Provide the [X, Y] coordinate of the cell's center where the given text is located.  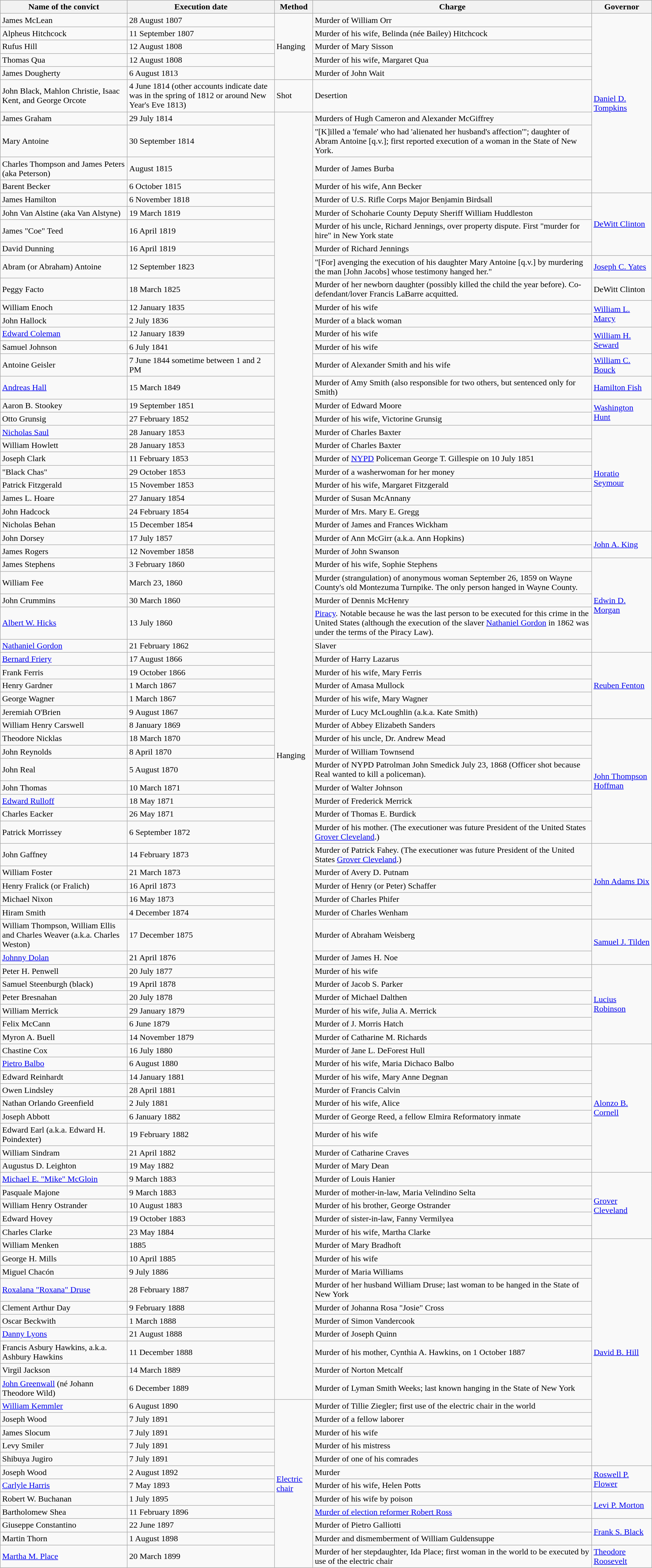
Robert W. Buchanan [64, 1499]
Rufus Hill [64, 47]
Murder of election reformer Robert Ross [452, 1512]
Oscar Beckwith [64, 1321]
Murder of a washerwoman for her money [452, 472]
James Graham [64, 118]
Murder of Amasa Mullock [452, 685]
John Thompson Hoffman [622, 781]
6 August 1813 [201, 73]
Murder of Susan McAnnany [452, 498]
Name of the convict [64, 7]
Carlyle Harris [64, 1486]
Electric chair [294, 1483]
Virgil Jackson [64, 1370]
Murder of Lucy McLoughlin (a.k.a. Kate Smith) [452, 712]
14 February 1873 [201, 855]
Samuel Steenburgh (black) [64, 984]
David Dunning [64, 249]
George H. Mills [64, 1259]
17 August 1866 [201, 659]
John Hallock [64, 321]
Hamilton Fish [622, 388]
21 March 1873 [201, 873]
6 July 1841 [201, 347]
Murder of his brother, George Ostrander [452, 1206]
Henry Fralick (or Fralich) [64, 886]
Murder of Patrick Fahey. (The executioner was future President of the United States Grover Cleveland.) [452, 855]
Edwin D. Morgan [622, 605]
Murder of William Townsend [452, 752]
Murder of Abbey Elizabeth Sanders [452, 725]
Clement Arthur Day [64, 1308]
Felix McCann [64, 1024]
1885 [201, 1245]
19 February 1882 [201, 1135]
Murder of his wife by poison [452, 1499]
Murder of her newborn daughter (possibly killed the child the year before). Co-defendant/lover Francis LaBarre acquitted. [452, 290]
12 September 1823 [201, 267]
Edward Earl (a.k.a. Edward H. Poindexter) [64, 1135]
Nathaniel Gordon [64, 646]
Murder of Joseph Quinn [452, 1334]
16 April 1873 [201, 886]
Murder of Charles Wenham [452, 912]
Pasquale Majone [64, 1192]
Jeremiah O'Brien [64, 712]
Theodore Roosevelt [622, 1557]
Murder of Mary Dean [452, 1166]
21 April 1882 [201, 1152]
6 June 1879 [201, 1024]
Murder of his wife, Ann Becker [452, 186]
19 May 1882 [201, 1166]
Murder of Mary Sisson [452, 47]
Frank Ferris [64, 672]
John Reynolds [64, 752]
Governor [622, 7]
22 June 1897 [201, 1525]
Murder of his mistress [452, 1446]
Murders of Hugh Cameron and Alexander McGiffrey [452, 118]
Francis Asbury Hawkins, a.k.a. Ashbury Hawkins [64, 1352]
2 July 1881 [201, 1103]
6 November 1818 [201, 199]
Murder of James H. Noe [452, 958]
Murder and dismemberment of William Guldensuppe [452, 1538]
John Real [64, 770]
James Slocum [64, 1432]
Joseph Abbott [64, 1117]
Murder of his uncle, Richard Jennings, over property dispute. First "murder for hire" in New York state [452, 231]
Peggy Facto [64, 290]
Barent Becker [64, 186]
Murder of his wife, Helen Potts [452, 1486]
Augustus D. Leighton [64, 1166]
6 August 1890 [201, 1406]
John Dorsey [64, 538]
18 March 1870 [201, 739]
Peter H. Penwell [64, 971]
Murder of John Wait [452, 73]
William Fee [64, 583]
Pietro Balbo [64, 1064]
1 August 1898 [201, 1538]
Murder of his wife, Margaret Fitzgerald [452, 485]
3 February 1860 [201, 565]
August 1815 [201, 168]
15 November 1853 [201, 485]
Murder of sister-in-law, Fanny Vermilyea [452, 1219]
Murder of NYPD Policeman George T. Gillespie on 10 July 1851 [452, 458]
Murder of Walter Johnson [452, 788]
Murder of Avery D. Putnam [452, 873]
21 April 1876 [201, 958]
Murder of Alexander Smith and his wife [452, 365]
Nicholas Behan [64, 525]
Murder [452, 1472]
William Henry Ostrander [64, 1206]
Murder of Michael Dalthen [452, 998]
March 23, 1860 [201, 583]
William Foster [64, 873]
Giuseppe Constantino [64, 1525]
1 March 1888 [201, 1321]
Murder of Francis Calvin [452, 1090]
Abram (or Abraham) Antoine [64, 267]
Murder of his wife, Maria Dichaco Balbo [452, 1064]
20 March 1899 [201, 1557]
Charles Thompson and James Peters (aka Peterson) [64, 168]
Danny Lyons [64, 1334]
4 December 1874 [201, 912]
10 April 1885 [201, 1259]
Charles Eacker [64, 814]
7 May 1893 [201, 1486]
Martha M. Place [64, 1557]
23 May 1884 [201, 1232]
6 January 1882 [201, 1117]
Murder of George Reed, a fellow Elmira Reformatory inmate [452, 1117]
John A. King [622, 545]
Shot [294, 96]
David B. Hill [622, 1352]
6 October 1815 [201, 186]
Murder of her husband William Druse; last woman to be hanged in the State of New York [452, 1290]
Murder of Amy Smith (also responsible for two others, but sentenced only for Smith) [452, 388]
Hiram Smith [64, 912]
8 January 1869 [201, 725]
Murder of Dennis McHenry [452, 600]
James McLean [64, 20]
John Adams Dix [622, 881]
Murder of U.S. Rifle Corps Major Benjamin Birdsall [452, 199]
Murder of Tillie Ziegler; first use of the electric chair in the world [452, 1406]
Murder of Schoharie County Deputy Sheriff William Huddleston [452, 213]
James L. Hoare [64, 498]
Horatio Seymour [622, 478]
John Black, Mahlon Christie, Isaac Kent, and George Orcote [64, 96]
Roxalana "Roxana" Druse [64, 1290]
19 October 1866 [201, 672]
Murder of Catharine Craves [452, 1152]
Murder of a fellow laborer [452, 1419]
19 March 1819 [201, 213]
Albert W. Hicks [64, 623]
Method [294, 7]
William Kemmler [64, 1406]
Alonzo B. Cornell [622, 1108]
1 July 1895 [201, 1499]
Nathan Orlando Greenfield [64, 1103]
10 August 1883 [201, 1206]
Edward Reinhardt [64, 1077]
Murder of Harry Lazarus [452, 659]
John Hadcock [64, 512]
Murder of his wife, Julia A. Merrick [452, 1011]
Grover Cleveland [622, 1205]
20 July 1877 [201, 971]
27 February 1852 [201, 419]
Murder of Henry (or Peter) Schaffer [452, 886]
18 March 1825 [201, 290]
Antoine Geisler [64, 365]
19 April 1878 [201, 984]
William L. Marcy [622, 314]
12 November 1858 [201, 551]
James Rogers [64, 551]
Edward Hovey [64, 1219]
29 July 1814 [201, 118]
Owen Lindsley [64, 1090]
Mary Antoine [64, 141]
21 August 1888 [201, 1334]
Shibuya Jugiro [64, 1459]
Murder of Abraham Weisberg [452, 935]
Murder of Thomas E. Burdick [452, 814]
Charge [452, 7]
20 July 1878 [201, 998]
James "Coe" Teed [64, 231]
13 July 1860 [201, 623]
Murder of his wife, Victorine Grunsig [452, 419]
9 July 1886 [201, 1272]
Murder of Mary Bradhoft [452, 1245]
Theodore Nicklas [64, 739]
Murder of Jane L. DeForest Hull [452, 1050]
Bernard Friery [64, 659]
11 September 1807 [201, 33]
Martin Thorn [64, 1538]
Nicholas Saul [64, 432]
10 March 1871 [201, 788]
Otto Grunsig [64, 419]
Murder of his wife, Mary Wagner [452, 699]
5 August 1870 [201, 770]
Murder of Norton Metcalf [452, 1370]
Murder of his wife, Mary Anne Degnan [452, 1077]
Daniel D. Tompkins [622, 103]
John Greenwall (né Johann Theodore Wild) [64, 1388]
Murder of Jacob S. Parker [452, 984]
26 May 1871 [201, 814]
Washington Hunt [622, 412]
Edward Coleman [64, 334]
11 February 1896 [201, 1512]
Murder of Charles Phifer [452, 899]
Henry Gardner [64, 685]
Murder of his wife, Sophie Stephens [452, 565]
Slaver [452, 646]
William Enoch [64, 307]
William Howlett [64, 445]
Murder of James Burba [452, 168]
John Gaffney [64, 855]
Andreas Hall [64, 388]
2 August 1892 [201, 1472]
19 September 1851 [201, 405]
William Thompson, William Ellis and Charles Weaver (a.k.a. Charles Weston) [64, 935]
16 May 1873 [201, 899]
George Wagner [64, 699]
Samuel J. Tilden [622, 941]
"Black Chas" [64, 472]
4 June 1814 (other accounts indicate date was in the spring of 1812 or around New Year's Eve 1813) [201, 96]
Murder of his wife, Margaret Qua [452, 60]
Murder of Mrs. Mary E. Gregg [452, 512]
Patrick Fitzgerald [64, 485]
Murder of NYPD Patrolman John Smedick July 23, 1868 (Officer shot because Real wanted to kill a policeman). [452, 770]
Joseph C. Yates [622, 267]
Murder of James and Frances Wickham [452, 525]
Murder of Edward Moore [452, 405]
John Crummins [64, 600]
Murder of Frederick Merrick [452, 801]
"[For] avenging the execution of his daughter Mary Antoine [q.v.] by murdering the man [John Jacobs] whose testimony hanged her." [452, 267]
28 August 1807 [201, 20]
William Sindram [64, 1152]
6 September 1872 [201, 832]
Murder of his mother, Cynthia A. Hawkins, on 1 October 1887 [452, 1352]
Bartholomew Shea [64, 1512]
William Merrick [64, 1011]
6 December 1889 [201, 1388]
Murder of his wife, Belinda (née Bailey) Hitchcock [452, 33]
17 December 1875 [201, 935]
27 January 1854 [201, 498]
30 September 1814 [201, 141]
Peter Bresnahan [64, 998]
2 July 1836 [201, 321]
Roswell P. Flower [622, 1479]
11 February 1853 [201, 458]
Reuben Fenton [622, 685]
James Dougherty [64, 73]
Murder of Catharine M. Richards [452, 1037]
Miguel Chacón [64, 1272]
Execution date [201, 7]
William Menken [64, 1245]
Murder of his wife, Alice [452, 1103]
14 January 1881 [201, 1077]
29 January 1879 [201, 1011]
Levy Smiler [64, 1446]
Alpheus Hitchcock [64, 33]
Murder of one of his comrades [452, 1459]
Johnny Dolan [64, 958]
Murder of his wife, Mary Ferris [452, 672]
9 February 1888 [201, 1308]
Thomas Qua [64, 60]
Murder of Lyman Smith Weeks; last known hanging in the State of New York [452, 1388]
Murder of Simon Vandercook [452, 1321]
Murder of mother-in-law, Maria Velindino Selta [452, 1192]
Murder of William Orr [452, 20]
Aaron B. Stookey [64, 405]
Murder of Johanna Rosa "Josie" Cross [452, 1308]
17 July 1857 [201, 538]
15 December 1854 [201, 525]
21 February 1862 [201, 646]
Chastine Cox [64, 1050]
14 November 1879 [201, 1037]
Patrick Morrissey [64, 832]
James Stephens [64, 565]
Charles Clarke [64, 1232]
William Henry Carswell [64, 725]
Murder of Louis Hanier [452, 1179]
12 January 1835 [201, 307]
24 February 1854 [201, 512]
Edward Rulloff [64, 801]
Myron A. Buell [64, 1037]
Murder of Maria Williams [452, 1272]
28 April 1881 [201, 1090]
29 October 1853 [201, 472]
Levi P. Morton [622, 1505]
11 December 1888 [201, 1352]
William H. Seward [622, 340]
Murder of his mother. (The executioner was future President of the United States Grover Cleveland.) [452, 832]
18 May 1871 [201, 801]
16 July 1880 [201, 1050]
Murder of his wife, Martha Clarke [452, 1232]
19 October 1883 [201, 1219]
14 March 1889 [201, 1370]
9 August 1867 [201, 712]
15 March 1849 [201, 388]
12 January 1839 [201, 334]
Murder of Pietro Galliotti [452, 1525]
Frank S. Black [622, 1532]
8 April 1870 [201, 752]
Murder of a black woman [452, 321]
Murder of his uncle, Dr. Andrew Mead [452, 739]
Murder (strangulation) of anonymous woman September 26, 1859 on Wayne County's old Montezuma Turnpike. The only person hanged in Wayne County. [452, 583]
7 June 1844 sometime between 1 and 2 PM [201, 365]
Joseph Clark [64, 458]
Murder of her stepdaughter, Ida Place; first woman in the world to be executed by use of the electric chair [452, 1557]
Michael E. "Mike" McGloin [64, 1179]
James Hamilton [64, 199]
Murder of J. Morris Hatch [452, 1024]
28 February 1887 [201, 1290]
John Van Alstine (aka Van Alstyne) [64, 213]
Desertion [452, 96]
30 March 1860 [201, 600]
Michael Nixon [64, 899]
Murder of Richard Jennings [452, 249]
Murder of Ann McGirr (a.k.a. Ann Hopkins) [452, 538]
Murder of John Swanson [452, 551]
Samuel Johnson [64, 347]
William C. Bouck [622, 365]
6 August 1880 [201, 1064]
John Thomas [64, 788]
Lucius Robinson [622, 1004]
